Extract the (x, y) coordinate from the center of the cell holding the provided text.  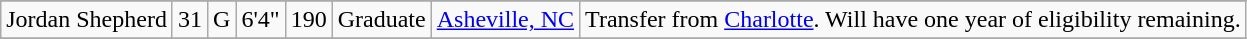
6'4" (260, 20)
31 (190, 20)
Graduate (382, 20)
Jordan Shepherd (87, 20)
G (222, 20)
Asheville, NC (505, 20)
190 (308, 20)
Transfer from Charlotte. Will have one year of eligibility remaining. (914, 20)
